For the text-containing cell, return its midpoint in (X, Y) coordinate format. 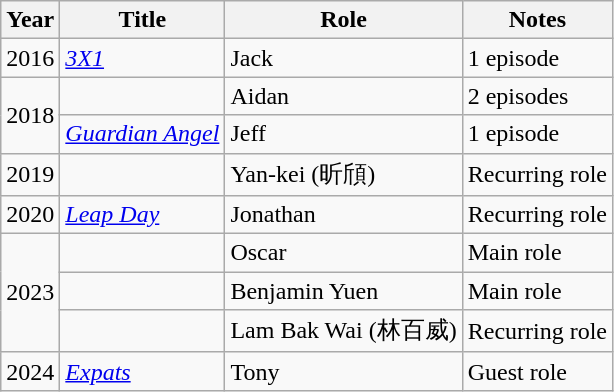
Jonathan (344, 215)
Aidan (344, 96)
Benjamin Yuen (344, 291)
Jeff (344, 134)
Guest role (537, 371)
Yan-kei (昕頎) (344, 174)
Jack (344, 58)
Guardian Angel (142, 134)
2023 (30, 294)
Title (142, 20)
Notes (537, 20)
3X1 (142, 58)
Lam Bak Wai (林百威) (344, 332)
Expats (142, 371)
Tony (344, 371)
Year (30, 20)
Role (344, 20)
2020 (30, 215)
2 episodes (537, 96)
2018 (30, 115)
2024 (30, 371)
Leap Day (142, 215)
2019 (30, 174)
Oscar (344, 253)
2016 (30, 58)
